For the text-containing cell, return its midpoint in (X, Y) coordinate format. 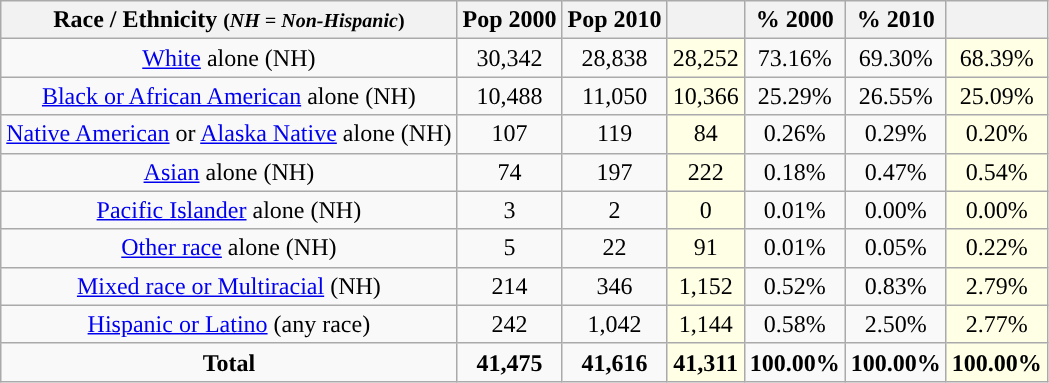
22 (614, 248)
Pacific Islander alone (NH) (229, 210)
0.20% (996, 134)
0 (706, 210)
0.54% (996, 172)
214 (510, 286)
Pop 2010 (614, 20)
0.26% (794, 134)
0.83% (896, 286)
2 (614, 210)
10,366 (706, 96)
Race / Ethnicity (NH = Non-Hispanic) (229, 20)
41,616 (614, 362)
0.29% (896, 134)
25.29% (794, 96)
0.52% (794, 286)
Asian alone (NH) (229, 172)
Mixed race or Multiracial (NH) (229, 286)
74 (510, 172)
41,311 (706, 362)
0.58% (794, 324)
10,488 (510, 96)
0.47% (896, 172)
White alone (NH) (229, 58)
25.09% (996, 96)
1,144 (706, 324)
3 (510, 210)
1,042 (614, 324)
91 (706, 248)
346 (614, 286)
41,475 (510, 362)
242 (510, 324)
% 2010 (896, 20)
119 (614, 134)
28,252 (706, 58)
222 (706, 172)
Total (229, 362)
28,838 (614, 58)
197 (614, 172)
2.50% (896, 324)
107 (510, 134)
11,050 (614, 96)
73.16% (794, 58)
0.18% (794, 172)
84 (706, 134)
Other race alone (NH) (229, 248)
69.30% (896, 58)
68.39% (996, 58)
Pop 2000 (510, 20)
Black or African American alone (NH) (229, 96)
1,152 (706, 286)
2.79% (996, 286)
0.22% (996, 248)
Hispanic or Latino (any race) (229, 324)
0.05% (896, 248)
30,342 (510, 58)
Native American or Alaska Native alone (NH) (229, 134)
% 2000 (794, 20)
26.55% (896, 96)
5 (510, 248)
2.77% (996, 324)
